Scan for the cell matching the given text and deliver its (X, Y) coordinate at center. 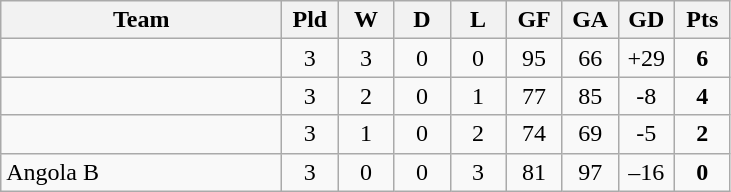
–16 (646, 172)
69 (590, 134)
-5 (646, 134)
95 (534, 58)
97 (590, 172)
Pld (310, 20)
Team (142, 20)
+29 (646, 58)
74 (534, 134)
-8 (646, 96)
66 (590, 58)
GD (646, 20)
W (366, 20)
81 (534, 172)
GA (590, 20)
77 (534, 96)
4 (702, 96)
6 (702, 58)
GF (534, 20)
Pts (702, 20)
Angola B (142, 172)
85 (590, 96)
L (478, 20)
D (422, 20)
